Return the [x, y] coordinate for the center point of the cell that contains the specified text.  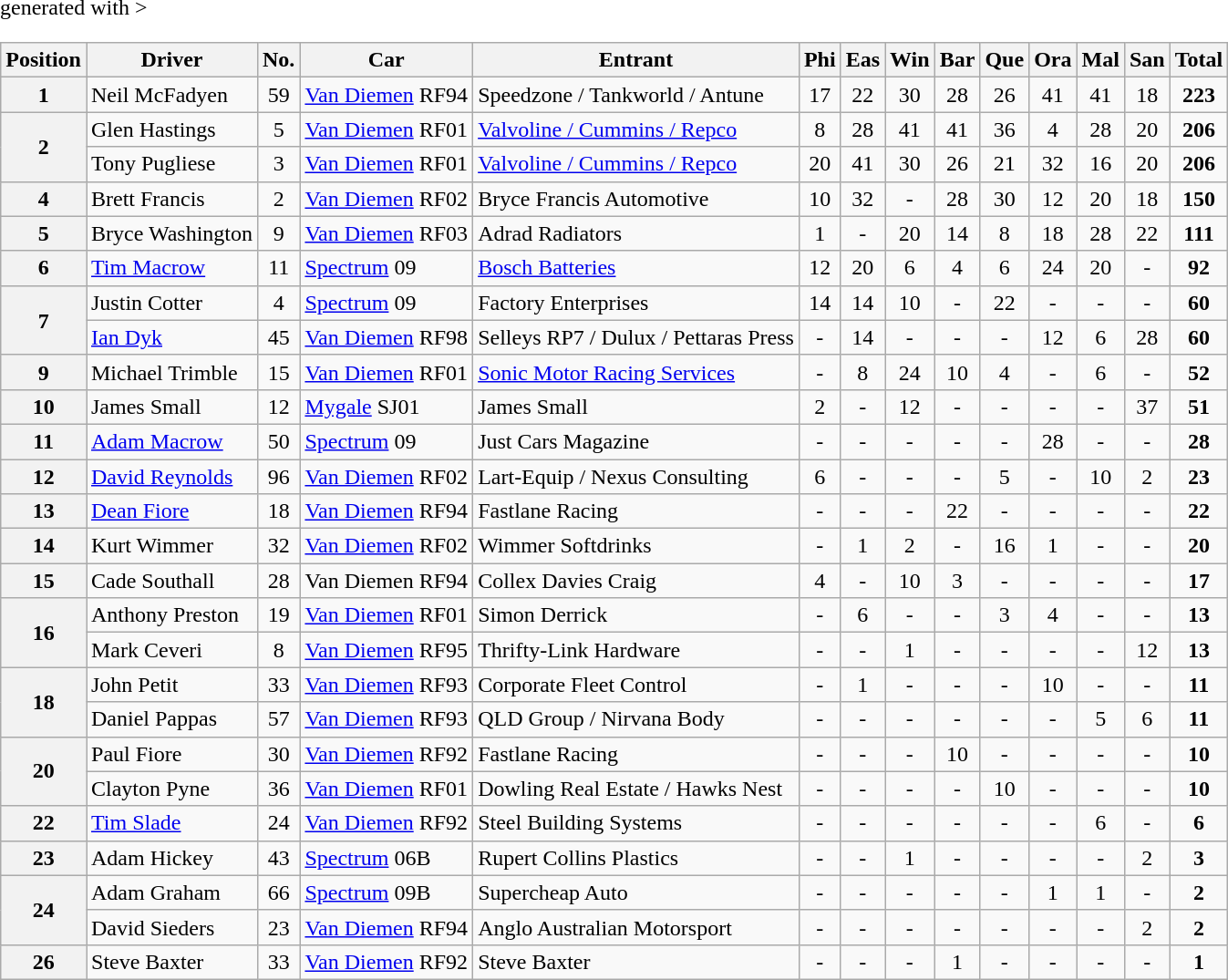
Michael Trimble [171, 372]
David Reynolds [171, 477]
Speedzone / Tankworld / Antune [636, 95]
Lart-Equip / Nexus Consulting [636, 477]
Glen Hastings [171, 129]
Win [910, 60]
Rupert Collins Plastics [636, 858]
Dean Fiore [171, 511]
Just Cars Magazine [636, 441]
Tony Pugliese [171, 164]
Cade Southall [171, 581]
Adam Macrow [171, 441]
Position [44, 60]
Van Diemen RF98 [387, 337]
Van Diemen RF03 [387, 233]
Simon Derrick [636, 615]
Spectrum 09B [387, 892]
Collex Davies Craig [636, 581]
45 [278, 337]
Daniel Pappas [171, 719]
Driver [171, 60]
Corporate Fleet Control [636, 685]
Eas [862, 60]
111 [1199, 233]
Phi [820, 60]
19 [278, 615]
Entrant [636, 60]
21 [1005, 164]
Bryce Washington [171, 233]
No. [278, 60]
Adam Graham [171, 892]
66 [278, 892]
Mark Ceveri [171, 650]
Selleys RP7 / Dulux / Pettaras Press [636, 337]
Supercheap Auto [636, 892]
Clayton Pyne [171, 789]
Ora [1053, 60]
52 [1199, 372]
59 [278, 95]
QLD Group / Nirvana Body [636, 719]
Dowling Real Estate / Hawks Nest [636, 789]
37 [1147, 407]
43 [278, 858]
50 [278, 441]
57 [278, 719]
Que [1005, 60]
Spectrum 06B [387, 858]
96 [278, 477]
150 [1199, 199]
Bryce Francis Automotive [636, 199]
John Petit [171, 685]
92 [1199, 268]
David Sieders [171, 927]
Anglo Australian Motorsport [636, 927]
Ian Dyk [171, 337]
Bar [957, 60]
7 [44, 320]
Paul Fiore [171, 754]
Adrad Radiators [636, 233]
Neil McFadyen [171, 95]
Tim Macrow [171, 268]
Thrifty-Link Hardware [636, 650]
51 [1199, 407]
San [1147, 60]
Brett Francis [171, 199]
Wimmer Softdrinks [636, 546]
Tim Slade [171, 823]
Steel Building Systems [636, 823]
Bosch Batteries [636, 268]
Van Diemen RF95 [387, 650]
Sonic Motor Racing Services [636, 372]
Justin Cotter [171, 303]
Mygale SJ01 [387, 407]
Adam Hickey [171, 858]
Total [1199, 60]
223 [1199, 95]
Mal [1100, 60]
Factory Enterprises [636, 303]
Car [387, 60]
Kurt Wimmer [171, 546]
Anthony Preston [171, 615]
